Capture the cell that displays the provided text and extract its [x, y] central coordinate. 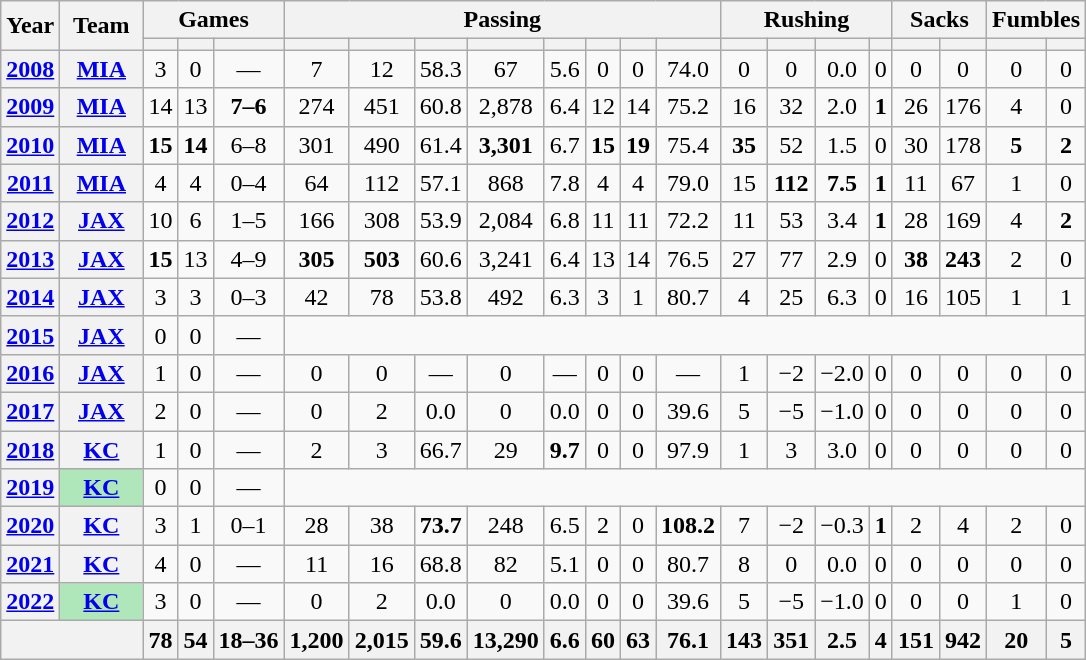
3,241 [506, 259]
76.5 [688, 259]
1–5 [248, 221]
63 [638, 640]
178 [962, 145]
451 [382, 107]
2013 [30, 259]
351 [792, 640]
3.0 [842, 449]
2015 [30, 335]
72.2 [688, 221]
Games [214, 20]
243 [962, 259]
77 [792, 259]
79.0 [688, 183]
305 [316, 259]
7.5 [842, 183]
59.6 [440, 640]
6.7 [564, 145]
6–8 [248, 145]
Rushing [807, 20]
75.4 [688, 145]
82 [506, 564]
60.8 [440, 107]
2017 [30, 411]
64 [316, 183]
2.5 [842, 640]
53 [792, 221]
868 [506, 183]
3,301 [506, 145]
2,015 [382, 640]
13,290 [506, 640]
19 [638, 145]
60.6 [440, 259]
2.0 [842, 107]
27 [744, 259]
151 [916, 640]
54 [196, 640]
66.7 [440, 449]
2009 [30, 107]
0–1 [248, 526]
942 [962, 640]
7–6 [248, 107]
61.4 [440, 145]
166 [316, 221]
503 [382, 259]
301 [316, 145]
Fumbles [1036, 20]
32 [792, 107]
5.1 [564, 564]
0–3 [248, 297]
2014 [30, 297]
4–9 [248, 259]
10 [160, 221]
53.8 [440, 297]
2018 [30, 449]
7.8 [564, 183]
2,084 [506, 221]
490 [382, 145]
9.7 [564, 449]
−0.3 [842, 526]
105 [962, 297]
30 [916, 145]
176 [962, 107]
57.1 [440, 183]
Sacks [939, 20]
0–4 [248, 183]
2011 [30, 183]
492 [506, 297]
6.8 [564, 221]
97.9 [688, 449]
6.6 [564, 640]
2022 [30, 602]
6 [196, 221]
2008 [30, 69]
18–36 [248, 640]
2,878 [506, 107]
76.1 [688, 640]
8 [744, 564]
53.9 [440, 221]
108.2 [688, 526]
42 [316, 297]
2.9 [842, 259]
74.0 [688, 69]
20 [1016, 640]
60 [602, 640]
2019 [30, 488]
52 [792, 145]
1.5 [842, 145]
308 [382, 221]
2010 [30, 145]
2020 [30, 526]
35 [744, 145]
274 [316, 107]
75.2 [688, 107]
Team [102, 26]
29 [506, 449]
68.8 [440, 564]
Passing [502, 20]
1,200 [316, 640]
73.7 [440, 526]
5.6 [564, 69]
26 [916, 107]
248 [506, 526]
−2.0 [842, 373]
6.5 [564, 526]
143 [744, 640]
3.4 [842, 221]
2012 [30, 221]
25 [792, 297]
169 [962, 221]
58.3 [440, 69]
2021 [30, 564]
2016 [30, 373]
Year [30, 26]
